Locate the cell with the specified text and output its [X, Y] center coordinate. 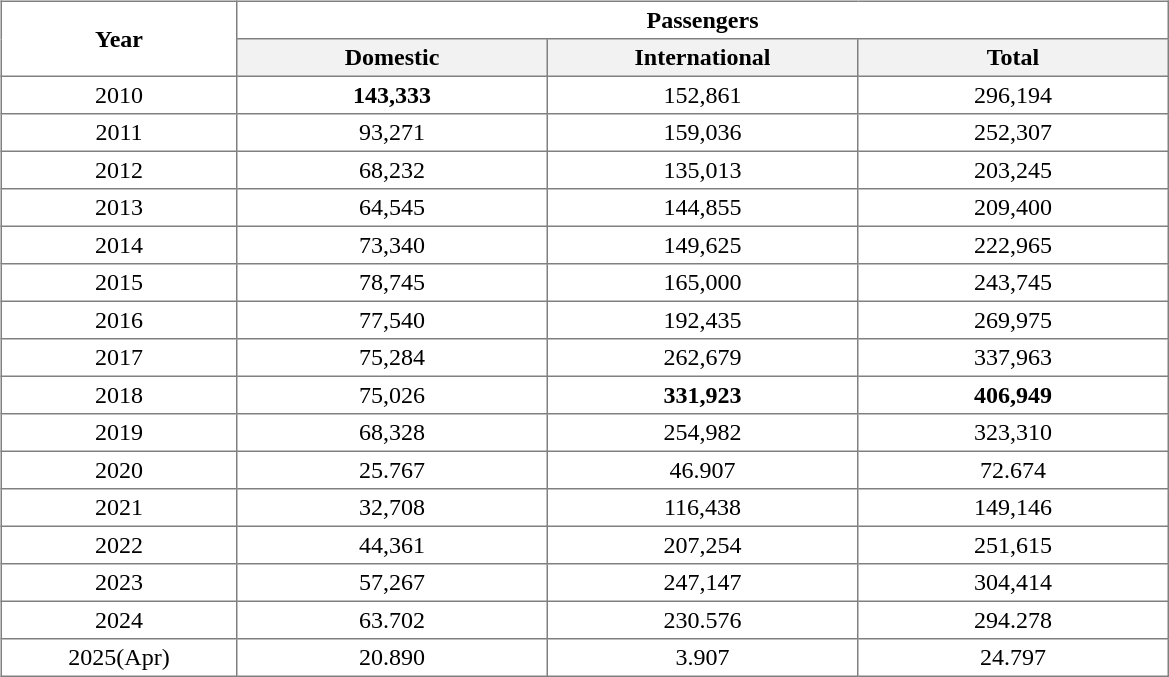
149,625 [702, 245]
64,545 [392, 208]
337,963 [1013, 358]
73,340 [392, 245]
252,307 [1013, 133]
152,861 [702, 95]
2011 [119, 133]
165,000 [702, 283]
20.890 [392, 658]
68,328 [392, 433]
304,414 [1013, 583]
2022 [119, 545]
Total [1013, 58]
2013 [119, 208]
2014 [119, 245]
2021 [119, 508]
143,333 [392, 95]
296,194 [1013, 95]
406,949 [1013, 395]
203,245 [1013, 170]
77,540 [392, 320]
57,267 [392, 583]
3.907 [702, 658]
2024 [119, 620]
78,745 [392, 283]
209,400 [1013, 208]
247,147 [702, 583]
254,982 [702, 433]
251,615 [1013, 545]
2012 [119, 170]
93,271 [392, 133]
Year [119, 38]
2017 [119, 358]
2020 [119, 470]
2010 [119, 95]
2016 [119, 320]
159,036 [702, 133]
2018 [119, 395]
75,284 [392, 358]
24.797 [1013, 658]
116,438 [702, 508]
32,708 [392, 508]
135,013 [702, 170]
46.907 [702, 470]
2015 [119, 283]
192,435 [702, 320]
Passengers [703, 20]
44,361 [392, 545]
25.767 [392, 470]
68,232 [392, 170]
269,975 [1013, 320]
262,679 [702, 358]
331,923 [702, 395]
144,855 [702, 208]
294.278 [1013, 620]
2025(Apr) [119, 658]
2019 [119, 433]
230.576 [702, 620]
243,745 [1013, 283]
Domestic [392, 58]
63.702 [392, 620]
222,965 [1013, 245]
149,146 [1013, 508]
2023 [119, 583]
323,310 [1013, 433]
207,254 [702, 545]
72.674 [1013, 470]
75,026 [392, 395]
International [702, 58]
